Pinpoint the cell where the given text exists, returning its (x, y) midpoint coordinate. 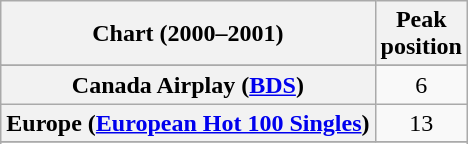
Europe (European Hot 100 Singles) (188, 123)
13 (421, 123)
Canada Airplay (BDS) (188, 85)
Peakposition (421, 34)
6 (421, 85)
Chart (2000–2001) (188, 34)
